Scan for the cell matching the given text and deliver its (X, Y) coordinate at center. 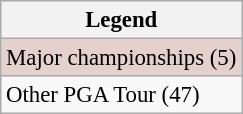
Legend (122, 20)
Major championships (5) (122, 58)
Other PGA Tour (47) (122, 95)
